Search for the cell housing the specified text and yield its [X, Y] center coordinate. 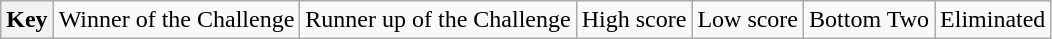
Low score [748, 20]
Eliminated [993, 20]
Runner up of the Challenge [438, 20]
Winner of the Challenge [176, 20]
Bottom Two [870, 20]
High score [634, 20]
Key [27, 20]
